Identify which cell holds the provided text, then report its [X, Y] central coordinate. 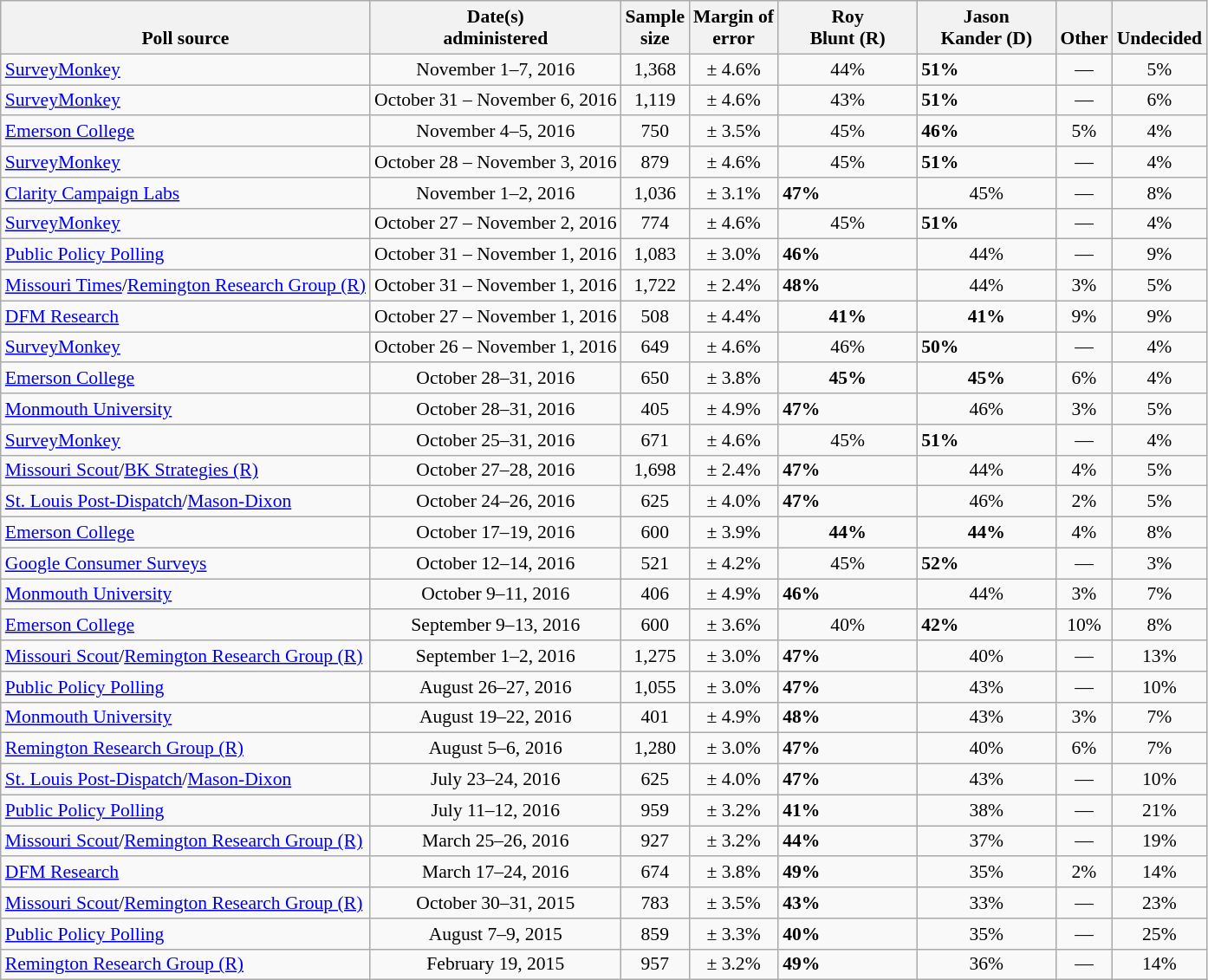
November 4–5, 2016 [496, 132]
March 25–26, 2016 [496, 841]
750 [655, 132]
± 3.6% [733, 626]
October 24–26, 2016 [496, 502]
879 [655, 162]
± 3.1% [733, 193]
650 [655, 379]
September 1–2, 2016 [496, 656]
Samplesize [655, 28]
September 9–13, 2016 [496, 626]
August 26–27, 2016 [496, 687]
March 17–24, 2016 [496, 873]
October 27 – November 1, 2016 [496, 316]
21% [1159, 810]
1,119 [655, 101]
1,698 [655, 471]
859 [655, 934]
37% [986, 841]
927 [655, 841]
1,055 [655, 687]
42% [986, 626]
649 [655, 347]
Poll source [185, 28]
1,275 [655, 656]
521 [655, 563]
1,722 [655, 286]
Missouri Times/Remington Research Group (R) [185, 286]
JasonKander (D) [986, 28]
36% [986, 964]
October 12–14, 2016 [496, 563]
401 [655, 717]
October 27 – November 2, 2016 [496, 224]
October 17–19, 2016 [496, 533]
October 25–31, 2016 [496, 440]
October 26 – November 1, 2016 [496, 347]
957 [655, 964]
October 9–11, 2016 [496, 594]
Clarity Campaign Labs [185, 193]
1,368 [655, 69]
July 11–12, 2016 [496, 810]
33% [986, 903]
August 19–22, 2016 [496, 717]
RoyBlunt (R) [848, 28]
783 [655, 903]
38% [986, 810]
50% [986, 347]
February 19, 2015 [496, 964]
October 30–31, 2015 [496, 903]
959 [655, 810]
1,036 [655, 193]
October 31 – November 6, 2016 [496, 101]
October 27–28, 2016 [496, 471]
406 [655, 594]
674 [655, 873]
Missouri Scout/BK Strategies (R) [185, 471]
23% [1159, 903]
508 [655, 316]
671 [655, 440]
± 3.3% [733, 934]
November 1–7, 2016 [496, 69]
October 28 – November 3, 2016 [496, 162]
1,280 [655, 749]
Google Consumer Surveys [185, 563]
13% [1159, 656]
25% [1159, 934]
1,083 [655, 255]
July 23–24, 2016 [496, 780]
± 3.9% [733, 533]
52% [986, 563]
Margin oferror [733, 28]
Undecided [1159, 28]
Date(s)administered [496, 28]
November 1–2, 2016 [496, 193]
405 [655, 409]
Other [1083, 28]
August 7–9, 2015 [496, 934]
± 4.4% [733, 316]
19% [1159, 841]
774 [655, 224]
± 4.2% [733, 563]
August 5–6, 2016 [496, 749]
